Provide the [x, y] coordinate of the cell's center where the given text is located.  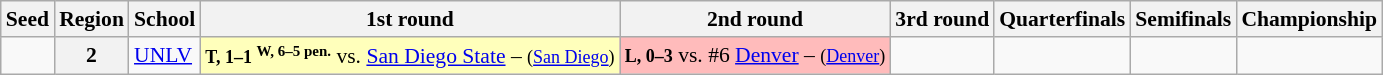
T, 1–1 W, 6–5 pen. vs. San Diego State – (San Diego) [410, 56]
Championship [1309, 19]
2nd round [756, 19]
Seed [28, 19]
School [164, 19]
1st round [410, 19]
Region [92, 19]
3rd round [942, 19]
L, 0–3 vs. #6 Denver – (Denver) [756, 56]
2 [92, 56]
Quarterfinals [1062, 19]
Semifinals [1183, 19]
UNLV [164, 56]
